Return (X, Y) of the center of cell containing provided text 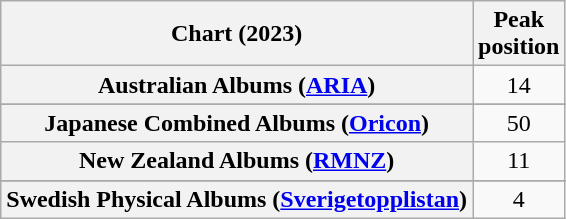
Australian Albums (ARIA) (237, 85)
50 (519, 123)
Peakposition (519, 34)
Japanese Combined Albums (Oricon) (237, 123)
Chart (2023) (237, 34)
New Zealand Albums (RMNZ) (237, 161)
4 (519, 199)
14 (519, 85)
Swedish Physical Albums (Sverigetopplistan) (237, 199)
11 (519, 161)
